From the cell containing the given text, extract its center point as (X, Y) coordinate. 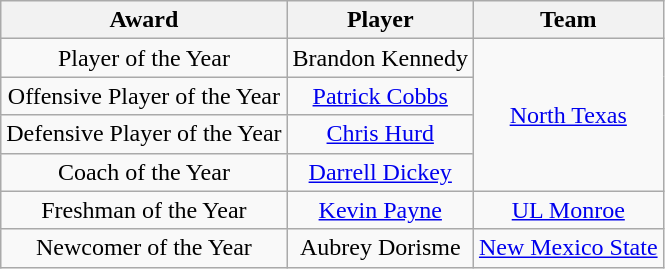
Award (144, 20)
Coach of the Year (144, 172)
Darrell Dickey (380, 172)
Team (568, 20)
Patrick Cobbs (380, 96)
Kevin Payne (380, 210)
Brandon Kennedy (380, 58)
Defensive Player of the Year (144, 134)
Aubrey Dorisme (380, 248)
Chris Hurd (380, 134)
New Mexico State (568, 248)
UL Monroe (568, 210)
Newcomer of the Year (144, 248)
Player (380, 20)
Freshman of the Year (144, 210)
Player of the Year (144, 58)
North Texas (568, 115)
Offensive Player of the Year (144, 96)
